Scan for the cell matching the given text and deliver its [x, y] coordinate at center. 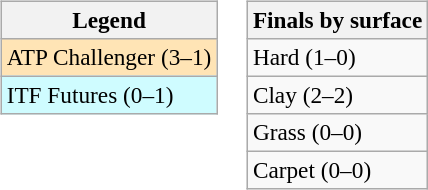
Clay (2–2) [337, 95]
Finals by surface [337, 20]
Legend [108, 20]
Carpet (0–0) [337, 171]
ATP Challenger (3–1) [108, 57]
Hard (1–0) [337, 57]
ITF Futures (0–1) [108, 95]
Grass (0–0) [337, 133]
